Provide the (X, Y) coordinate of the cell's center where the given text is located.  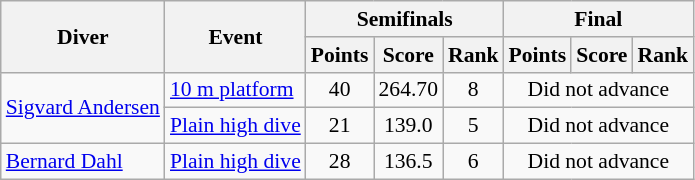
264.70 (408, 90)
Semifinals (405, 19)
8 (474, 90)
Bernard Dahl (83, 162)
40 (340, 90)
Final (599, 19)
10 m platform (236, 90)
Event (236, 36)
139.0 (408, 126)
5 (474, 126)
136.5 (408, 162)
Sigvard Andersen (83, 108)
6 (474, 162)
21 (340, 126)
Diver (83, 36)
28 (340, 162)
